Capture the cell that displays the provided text and extract its [X, Y] central coordinate. 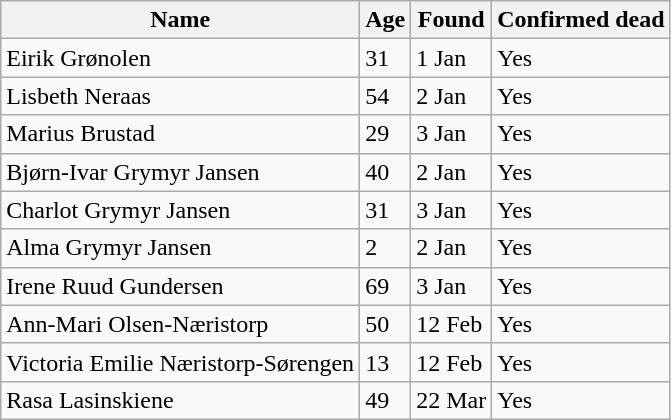
Age [386, 20]
1 Jan [452, 58]
69 [386, 286]
Rasa Lasinskiene [180, 400]
2 [386, 248]
Lisbeth Neraas [180, 96]
54 [386, 96]
Confirmed dead [581, 20]
Marius Brustad [180, 134]
22 Mar [452, 400]
Charlot Grymyr Jansen [180, 210]
Eirik Grønolen [180, 58]
40 [386, 172]
Alma Grymyr Jansen [180, 248]
Ann-Mari Olsen-Næristorp [180, 324]
Name [180, 20]
13 [386, 362]
29 [386, 134]
50 [386, 324]
Bjørn-Ivar Grymyr Jansen [180, 172]
49 [386, 400]
Victoria Emilie Næristorp-Sørengen [180, 362]
Found [452, 20]
Irene Ruud Gundersen [180, 286]
